Capture the cell that displays the provided text and extract its (X, Y) central coordinate. 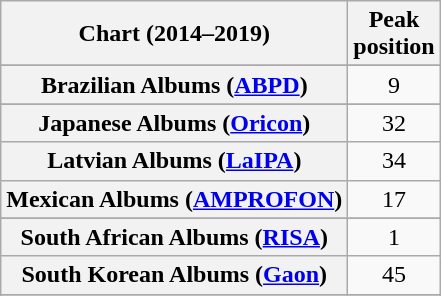
Peakposition (394, 34)
Brazilian Albums (ABPD) (174, 85)
Chart (2014–2019) (174, 34)
9 (394, 85)
Japanese Albums (Oricon) (174, 123)
34 (394, 161)
32 (394, 123)
17 (394, 199)
45 (394, 275)
South Korean Albums (Gaon) (174, 275)
1 (394, 237)
Latvian Albums (LaIPA) (174, 161)
Mexican Albums (AMPROFON) (174, 199)
South African Albums (RISA) (174, 237)
